Locate the cell with the specified text and output its (x, y) center coordinate. 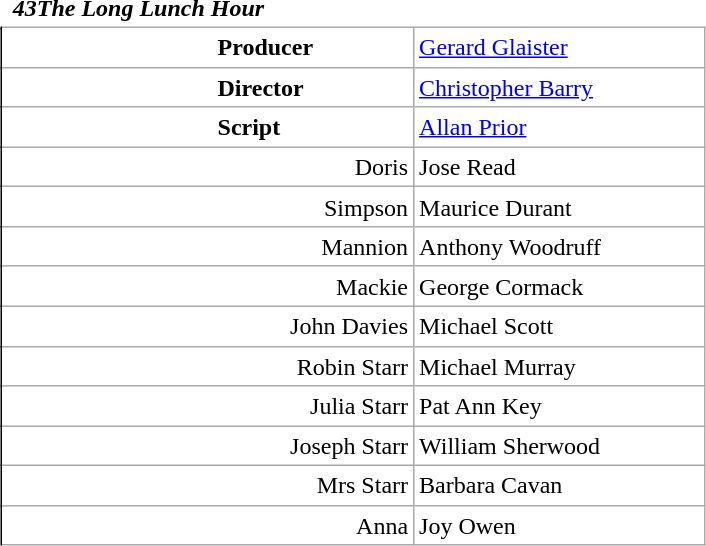
Allan Prior (560, 127)
Joy Owen (560, 525)
Michael Scott (560, 326)
William Sherwood (560, 446)
Mackie (208, 286)
Doris (208, 167)
Christopher Barry (560, 87)
Pat Ann Key (560, 406)
Mannion (208, 247)
Maurice Durant (560, 207)
Script (208, 127)
George Cormack (560, 286)
Gerard Glaister (560, 47)
Anthony Woodruff (560, 247)
Anna (208, 525)
Producer (208, 47)
Barbara Cavan (560, 486)
Michael Murray (560, 366)
Joseph Starr (208, 446)
Simpson (208, 207)
Mrs Starr (208, 486)
Jose Read (560, 167)
John Davies (208, 326)
Director (208, 87)
Julia Starr (208, 406)
Robin Starr (208, 366)
